Output the (X, Y) coordinate of the center of the cell containing the given text.  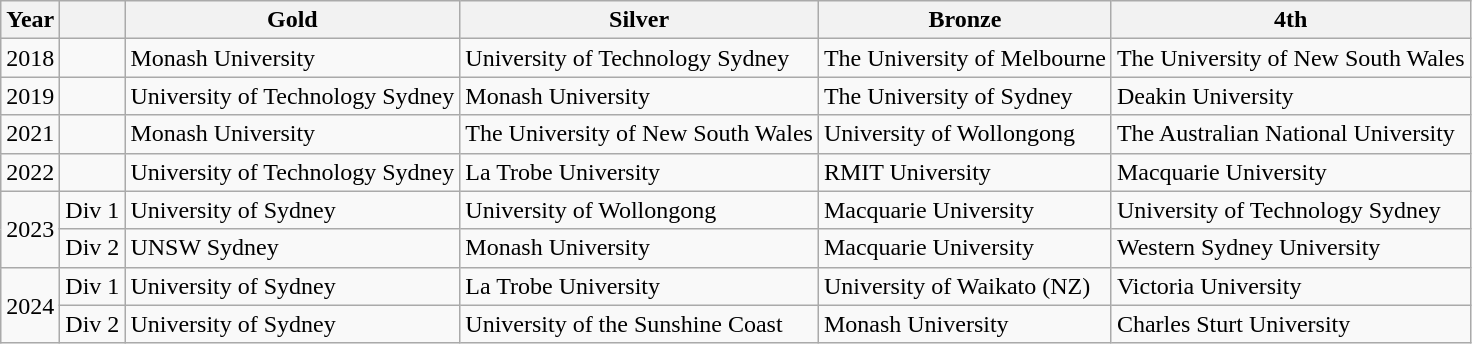
Silver (640, 20)
2022 (30, 172)
The University of Sydney (964, 96)
University of the Sunshine Coast (640, 324)
2023 (30, 229)
UNSW Sydney (292, 248)
2024 (30, 305)
2018 (30, 58)
Victoria University (1290, 286)
The Australian National University (1290, 134)
2021 (30, 134)
RMIT University (964, 172)
Bronze (964, 20)
Deakin University (1290, 96)
Year (30, 20)
Charles Sturt University (1290, 324)
4th (1290, 20)
Gold (292, 20)
University of Waikato (NZ) (964, 286)
The University of Melbourne (964, 58)
Western Sydney University (1290, 248)
2019 (30, 96)
